For the text-containing cell, return its midpoint in [x, y] coordinate format. 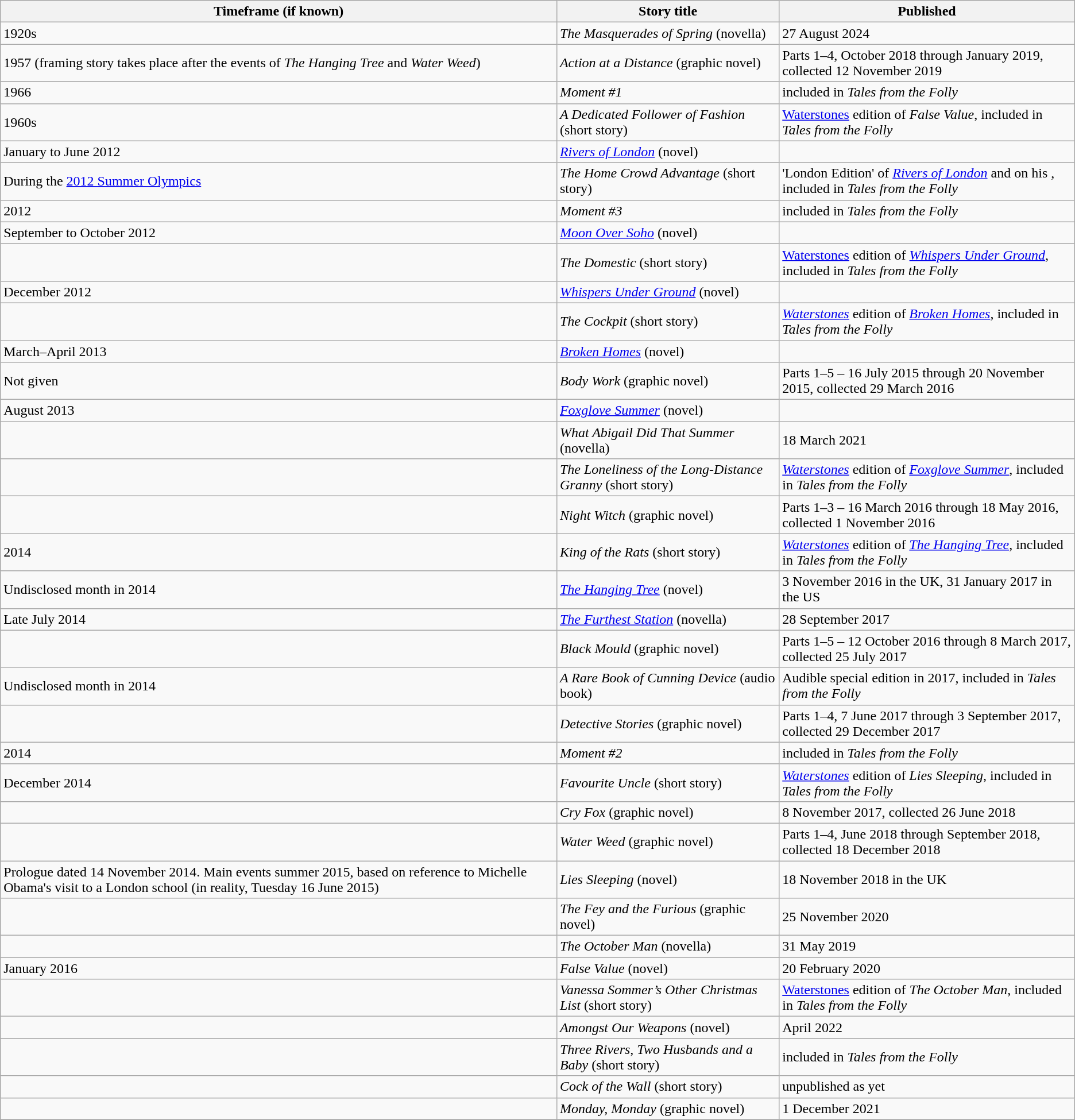
1957 (framing story takes place after the events of The Hanging Tree and Water Weed) [279, 63]
What Abigail Did That Summer (novella) [667, 440]
1960s [279, 122]
The Loneliness of the Long-Distance Granny (short story) [667, 478]
Body Work (graphic novel) [667, 381]
Lies Sleeping (novel) [667, 879]
Cock of the Wall (short story) [667, 1087]
Broken Homes (novel) [667, 351]
Black Mould (graphic novel) [667, 649]
Cry Fox (graphic novel) [667, 812]
The Fey and the Furious (graphic novel) [667, 917]
Waterstones edition of False Value, included in Tales from the Folly [927, 122]
Moment #1 [667, 92]
18 November 2018 in the UK [927, 879]
August 2013 [279, 411]
Parts 1–5 – 12 October 2016 through 8 March 2017, collected 25 July 2017 [927, 649]
March–April 2013 [279, 351]
Parts 1–4, June 2018 through September 2018, collected 18 December 2018 [927, 842]
Favourite Uncle (short story) [667, 782]
Moon Over Soho (novel) [667, 233]
Parts 1–5 – 16 July 2015 through 20 November 2015, collected 29 March 2016 [927, 381]
False Value (novel) [667, 968]
A Rare Book of Cunning Device (audio book) [667, 686]
unpublished as yet [927, 1087]
Whispers Under Ground (novel) [667, 292]
2012 [279, 211]
Late July 2014 [279, 619]
The Cockpit (short story) [667, 322]
December 2014 [279, 782]
28 September 2017 [927, 619]
Timeframe (if known) [279, 11]
Water Weed (graphic novel) [667, 842]
18 March 2021 [927, 440]
The October Man (novella) [667, 947]
Waterstones edition of The Hanging Tree, included in Tales from the Folly [927, 553]
King of the Rats (short story) [667, 553]
A Dedicated Follower of Fashion (short story) [667, 122]
'London Edition' of Rivers of London and on his , included in Tales from the Folly [927, 181]
Waterstones edition of Whispers Under Ground, included in Tales from the Folly [927, 262]
Vanessa Sommer’s Other Christmas List (short story) [667, 998]
27 August 2024 [927, 33]
Parts 1–4, 7 June 2017 through 3 September 2017, collected 29 December 2017 [927, 724]
1 December 2021 [927, 1109]
The Furthest Station (novella) [667, 619]
Moment #3 [667, 211]
25 November 2020 [927, 917]
The Hanging Tree (novel) [667, 589]
31 May 2019 [927, 947]
Not given [279, 381]
1966 [279, 92]
Moment #2 [667, 753]
The Domestic (short story) [667, 262]
Three Rivers, Two Husbands and a Baby (short story) [667, 1057]
Monday, Monday (graphic novel) [667, 1109]
Detective Stories (graphic novel) [667, 724]
January to June 2012 [279, 152]
Rivers of London (novel) [667, 152]
1920s [279, 33]
Waterstones edition of Foxglove Summer, included in Tales from the Folly [927, 478]
Audible special edition in 2017, included in Tales from the Folly [927, 686]
20 February 2020 [927, 968]
Night Witch (graphic novel) [667, 515]
January 2016 [279, 968]
Waterstones edition of Broken Homes, included in Tales from the Folly [927, 322]
Waterstones edition of Lies Sleeping, included in Tales from the Folly [927, 782]
Foxglove Summer (novel) [667, 411]
Published [927, 11]
Story title [667, 11]
During the 2012 Summer Olympics [279, 181]
Action at a Distance (graphic novel) [667, 63]
Parts 1–3 – 16 March 2016 through 18 May 2016, collected 1 November 2016 [927, 515]
The Home Crowd Advantage (short story) [667, 181]
3 November 2016 in the UK, 31 January 2017 in the US [927, 589]
Amongst Our Weapons (novel) [667, 1028]
Waterstones edition of The October Man, included in Tales from the Folly [927, 998]
Parts 1–4, October 2018 through January 2019, collected 12 November 2019 [927, 63]
April 2022 [927, 1028]
September to October 2012 [279, 233]
December 2012 [279, 292]
8 November 2017, collected 26 June 2018 [927, 812]
The Masquerades of Spring (novella) [667, 33]
